Scan for the cell matching the given text and deliver its [X, Y] coordinate at center. 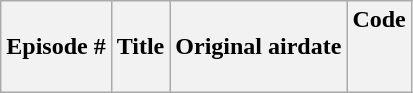
Title [140, 47]
Episode # [56, 47]
Original airdate [258, 47]
Code [379, 47]
